Output the (X, Y) coordinate of the center of the cell containing the given text.  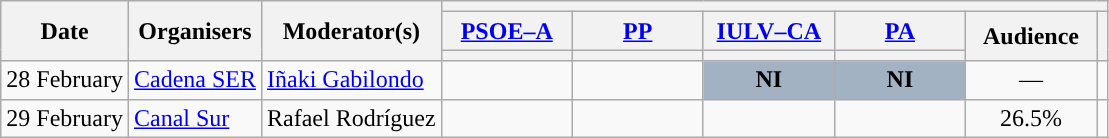
Rafael Rodríguez (352, 118)
26.5% (1030, 118)
Cadena SER (194, 80)
Organisers (194, 31)
29 February (65, 118)
Canal Sur (194, 118)
PSOE–A (506, 31)
— (1030, 80)
Audience (1030, 36)
28 February (65, 80)
Iñaki Gabilondo (352, 80)
Date (65, 31)
PP (638, 31)
IULV–CA (768, 31)
PA (900, 31)
Moderator(s) (352, 31)
